Return the [x, y] coordinate for the center point of the cell that contains the specified text.  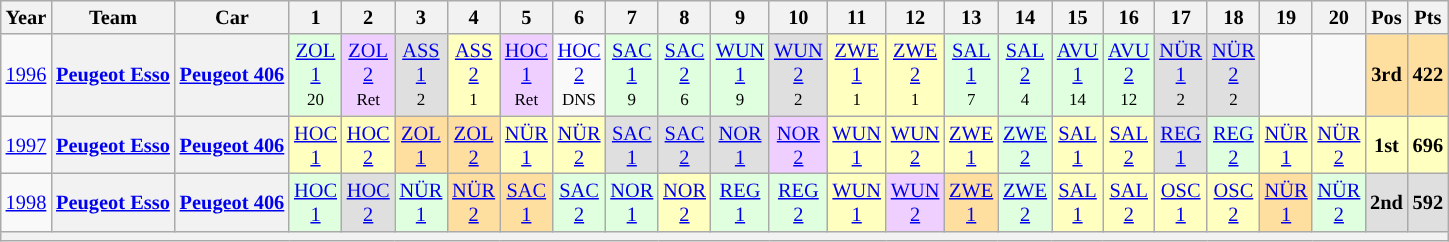
Pts [1428, 17]
10 [798, 17]
Year [26, 17]
8 [684, 17]
5 [526, 17]
9 [740, 17]
Team [113, 17]
12 [915, 17]
4 [474, 17]
17 [1180, 17]
SAL24 [1025, 75]
SAC19 [632, 75]
14 [1025, 17]
OSC2 [1234, 202]
696 [1428, 145]
ZOL1 [422, 145]
ZOL2 [474, 145]
592 [1428, 202]
422 [1428, 75]
ZWE11 [857, 75]
1996 [26, 75]
ZOL120 [316, 75]
1st [1386, 145]
16 [1128, 17]
1998 [26, 202]
1997 [26, 145]
20 [1338, 17]
OSC1 [1180, 202]
SAC26 [684, 75]
11 [857, 17]
2nd [1386, 202]
1 [316, 17]
Car [232, 17]
HOC1Ret [526, 75]
ZOL2Ret [368, 75]
15 [1078, 17]
19 [1286, 17]
ASS21 [474, 75]
6 [580, 17]
ASS12 [422, 75]
SAL17 [971, 75]
3 [422, 17]
HOC2DNS [580, 75]
Pos [1386, 17]
AVU114 [1078, 75]
WUN22 [798, 75]
13 [971, 17]
2 [368, 17]
NÜR22 [1234, 75]
18 [1234, 17]
AVU212 [1128, 75]
3rd [1386, 75]
7 [632, 17]
WUN19 [740, 75]
NÜR12 [1180, 75]
ZWE21 [915, 75]
